Scan for the cell matching the given text and deliver its (X, Y) coordinate at center. 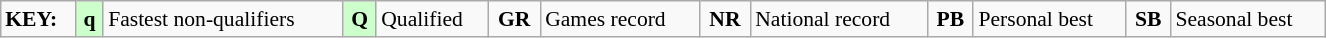
NR (725, 19)
Personal best (1049, 19)
National record (838, 19)
Q (360, 19)
Qualified (432, 19)
Games record (620, 19)
KEY: (38, 19)
GR (514, 19)
q (90, 19)
SB (1148, 19)
Fastest non-qualifiers (223, 19)
PB (950, 19)
Seasonal best (1248, 19)
